Capture the cell that displays the provided text and extract its [x, y] central coordinate. 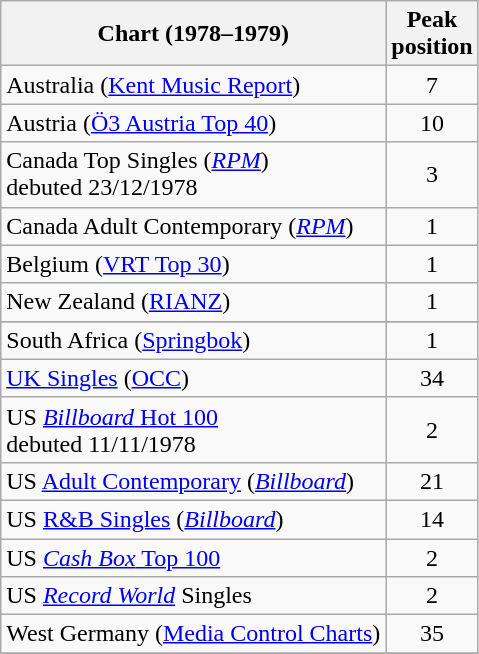
Australia (Kent Music Report) [194, 85]
34 [432, 378]
14 [432, 519]
US Cash Box Top 100 [194, 557]
3 [432, 174]
New Zealand (RIANZ) [194, 302]
10 [432, 123]
Canada Adult Contemporary (RPM) [194, 226]
Austria (Ö3 Austria Top 40) [194, 123]
Peakposition [432, 34]
UK Singles (OCC) [194, 378]
Belgium (VRT Top 30) [194, 264]
7 [432, 85]
Canada Top Singles (RPM) debuted 23/12/1978 [194, 174]
21 [432, 481]
US Adult Contemporary (Billboard) [194, 481]
West Germany (Media Control Charts) [194, 634]
US R&B Singles (Billboard) [194, 519]
Chart (1978–1979) [194, 34]
35 [432, 634]
US Record World Singles [194, 596]
South Africa (Springbok) [194, 340]
US Billboard Hot 100 debuted 11/11/1978 [194, 430]
